Capture the cell that displays the provided text and extract its [x, y] central coordinate. 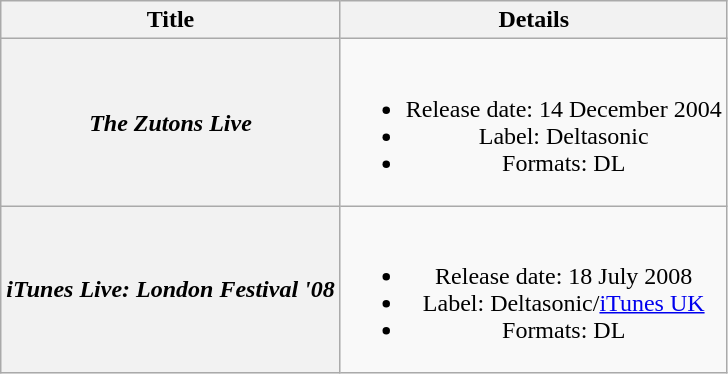
iTunes Live: London Festival '08 [170, 290]
The Zutons Live [170, 122]
Release date: 18 July 2008Label: Deltasonic/iTunes UKFormats: DL [534, 290]
Title [170, 20]
Details [534, 20]
Release date: 14 December 2004Label: DeltasonicFormats: DL [534, 122]
